Find where the given text appears and provide that cell's center as (X, Y) coordinate. 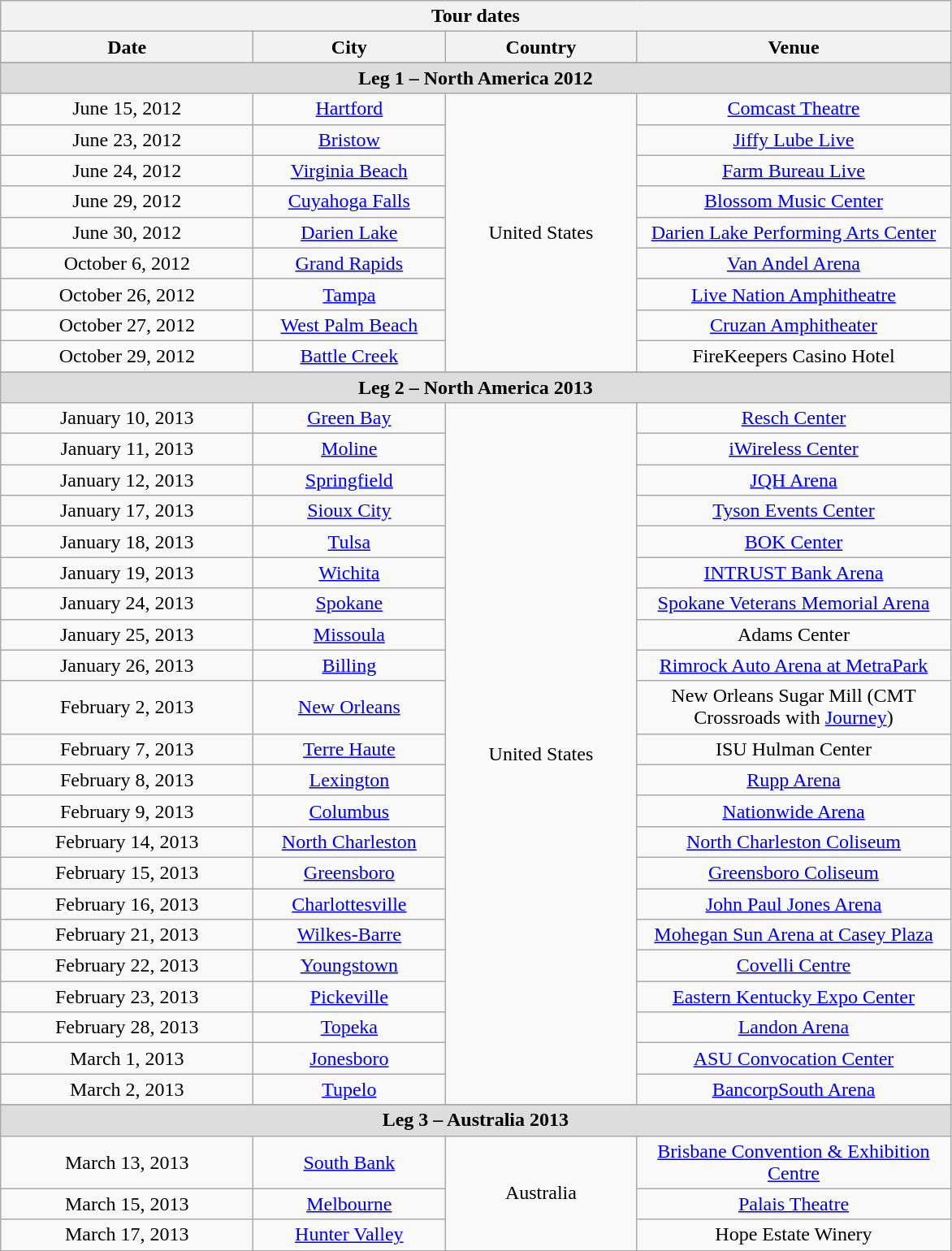
June 29, 2012 (127, 201)
March 2, 2013 (127, 1089)
Covelli Centre (794, 966)
January 12, 2013 (127, 480)
Bristow (349, 140)
INTRUST Bank Arena (794, 573)
Blossom Music Center (794, 201)
February 9, 2013 (127, 811)
Missoula (349, 634)
January 11, 2013 (127, 449)
ASU Convocation Center (794, 1058)
January 17, 2013 (127, 511)
Mohegan Sun Arena at Casey Plaza (794, 935)
Farm Bureau Live (794, 171)
February 21, 2013 (127, 935)
June 24, 2012 (127, 171)
February 14, 2013 (127, 842)
Grand Rapids (349, 263)
Charlottesville (349, 904)
New Orleans (349, 707)
Resch Center (794, 418)
Tyson Events Center (794, 511)
February 7, 2013 (127, 749)
Springfield (349, 480)
October 26, 2012 (127, 294)
February 2, 2013 (127, 707)
Hunter Valley (349, 1235)
February 23, 2013 (127, 997)
Jonesboro (349, 1058)
Live Nation Amphitheatre (794, 294)
Cruzan Amphitheater (794, 325)
Venue (794, 47)
Nationwide Arena (794, 811)
Leg 2 – North America 2013 (476, 387)
Brisbane Convention & Exhibition Centre (794, 1162)
Greensboro Coliseum (794, 872)
Pickeville (349, 997)
March 13, 2013 (127, 1162)
City (349, 47)
January 19, 2013 (127, 573)
January 24, 2013 (127, 604)
Tour dates (476, 16)
October 27, 2012 (127, 325)
New Orleans Sugar Mill (CMT Crossroads with Journey) (794, 707)
Leg 1 – North America 2012 (476, 78)
Tampa (349, 294)
February 28, 2013 (127, 1028)
February 16, 2013 (127, 904)
Spokane (349, 604)
John Paul Jones Arena (794, 904)
North Charleston (349, 842)
October 6, 2012 (127, 263)
South Bank (349, 1162)
Sioux City (349, 511)
Tupelo (349, 1089)
Cuyahoga Falls (349, 201)
Van Andel Arena (794, 263)
Wichita (349, 573)
Rupp Arena (794, 780)
January 18, 2013 (127, 542)
Eastern Kentucky Expo Center (794, 997)
Country (541, 47)
iWireless Center (794, 449)
January 26, 2013 (127, 665)
Darien Lake Performing Arts Center (794, 232)
Date (127, 47)
Rimrock Auto Arena at MetraPark (794, 665)
Battle Creek (349, 356)
Jiffy Lube Live (794, 140)
Hartford (349, 109)
February 22, 2013 (127, 966)
Tulsa (349, 542)
Darien Lake (349, 232)
Wilkes-Barre (349, 935)
Youngstown (349, 966)
Lexington (349, 780)
Green Bay (349, 418)
June 23, 2012 (127, 140)
March 15, 2013 (127, 1204)
JQH Arena (794, 480)
June 15, 2012 (127, 109)
February 8, 2013 (127, 780)
Hope Estate Winery (794, 1235)
BOK Center (794, 542)
Columbus (349, 811)
West Palm Beach (349, 325)
North Charleston Coliseum (794, 842)
FireKeepers Casino Hotel (794, 356)
March 17, 2013 (127, 1235)
Melbourne (349, 1204)
Leg 3 – Australia 2013 (476, 1120)
Australia (541, 1193)
Virginia Beach (349, 171)
Terre Haute (349, 749)
Moline (349, 449)
Adams Center (794, 634)
ISU Hulman Center (794, 749)
Comcast Theatre (794, 109)
Topeka (349, 1028)
BancorpSouth Arena (794, 1089)
Billing (349, 665)
Greensboro (349, 872)
Palais Theatre (794, 1204)
Spokane Veterans Memorial Arena (794, 604)
October 29, 2012 (127, 356)
February 15, 2013 (127, 872)
Landon Arena (794, 1028)
January 10, 2013 (127, 418)
March 1, 2013 (127, 1058)
January 25, 2013 (127, 634)
June 30, 2012 (127, 232)
